Capture the cell that displays the provided text and extract its [X, Y] central coordinate. 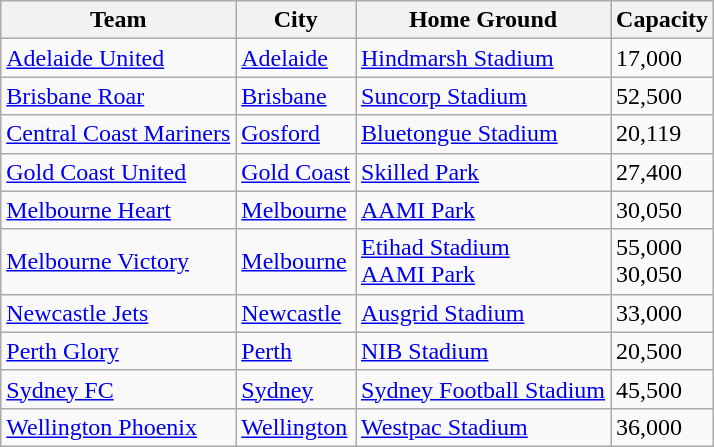
Wellington Phoenix [118, 427]
Suncorp Stadium [484, 96]
36,000 [662, 427]
Hindmarsh Stadium [484, 58]
Ausgrid Stadium [484, 313]
Perth Glory [118, 351]
City [296, 20]
Home Ground [484, 20]
Newcastle [296, 313]
Adelaide United [118, 58]
20,119 [662, 134]
55,00030,050 [662, 262]
Westpac Stadium [484, 427]
33,000 [662, 313]
Adelaide [296, 58]
Skilled Park [484, 172]
Central Coast Mariners [118, 134]
Etihad StadiumAAMI Park [484, 262]
Newcastle Jets [118, 313]
52,500 [662, 96]
Brisbane [296, 96]
Team [118, 20]
45,500 [662, 389]
NIB Stadium [484, 351]
Sydney Football Stadium [484, 389]
Gold Coast United [118, 172]
30,050 [662, 210]
Wellington [296, 427]
Melbourne Victory [118, 262]
Perth [296, 351]
Gold Coast [296, 172]
Capacity [662, 20]
Sydney FC [118, 389]
Gosford [296, 134]
AAMI Park [484, 210]
Brisbane Roar [118, 96]
Melbourne Heart [118, 210]
17,000 [662, 58]
Bluetongue Stadium [484, 134]
Sydney [296, 389]
27,400 [662, 172]
20,500 [662, 351]
